Scan for the cell matching the given text and deliver its (x, y) coordinate at center. 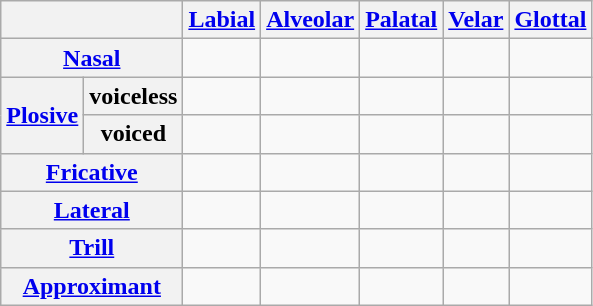
Trill (92, 248)
Velar (476, 20)
voiceless (134, 96)
Plosive (42, 115)
Fricative (92, 172)
Alveolar (310, 20)
Lateral (92, 210)
Glottal (550, 20)
voiced (134, 134)
Palatal (402, 20)
Labial (222, 20)
Approximant (92, 286)
Nasal (92, 58)
